Return [X, Y] of the center of cell containing provided text 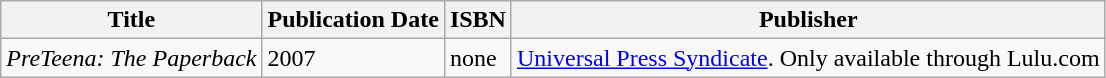
ISBN [478, 20]
Universal Press Syndicate. Only available through Lulu.com [808, 58]
PreTeena: The Paperback [132, 58]
Publication Date [353, 20]
2007 [353, 58]
none [478, 58]
Title [132, 20]
Publisher [808, 20]
